Detect which cell encompasses the target text, then output its [x, y] center coordinate. 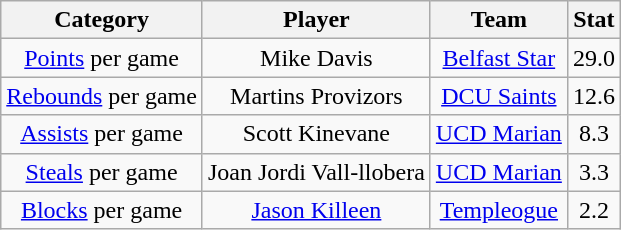
Joan Jordi Vall-llobera [316, 172]
Assists per game [102, 134]
Scott Kinevane [316, 134]
Martins Provizors [316, 96]
Belfast Star [498, 58]
3.3 [594, 172]
Steals per game [102, 172]
Stat [594, 20]
DCU Saints [498, 96]
Team [498, 20]
Mike Davis [316, 58]
Jason Killeen [316, 210]
Rebounds per game [102, 96]
Category [102, 20]
Player [316, 20]
29.0 [594, 58]
12.6 [594, 96]
Blocks per game [102, 210]
Points per game [102, 58]
8.3 [594, 134]
Templeogue [498, 210]
2.2 [594, 210]
